Return the (x, y) coordinate for the center point of the cell that contains the specified text.  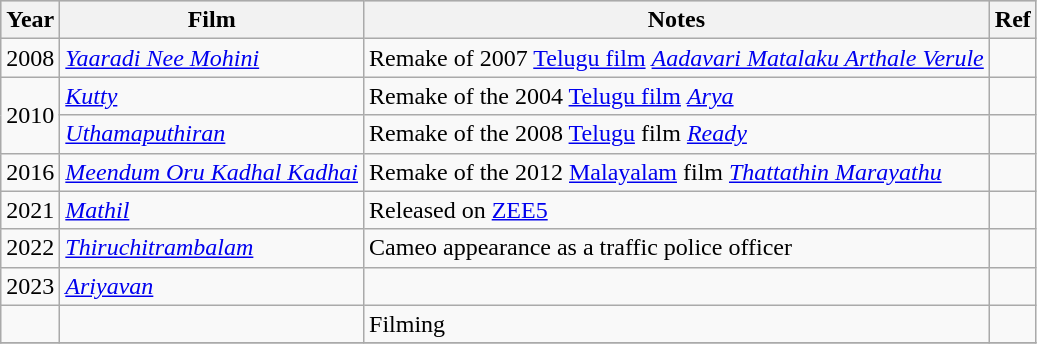
Thiruchitrambalam (212, 248)
2023 (30, 286)
Remake of the 2008 Telugu film Ready (677, 134)
Ariyavan (212, 286)
Year (30, 20)
Ref (1012, 20)
Film (212, 20)
Cameo appearance as a traffic police officer (677, 248)
2016 (30, 172)
Yaaradi Nee Mohini (212, 58)
2010 (30, 115)
Mathil (212, 210)
Remake of the 2012 Malayalam film Thattathin Marayathu (677, 172)
Remake of 2007 Telugu film Aadavari Matalaku Arthale Verule (677, 58)
Released on ZEE5 (677, 210)
2021 (30, 210)
2022 (30, 248)
Uthamaputhiran (212, 134)
Filming (677, 324)
Remake of the 2004 Telugu film Arya (677, 96)
Meendum Oru Kadhal Kadhai (212, 172)
Kutty (212, 96)
2008 (30, 58)
Notes (677, 20)
